Determine the [X, Y] coordinate at the center of the cell enclosing the given text.  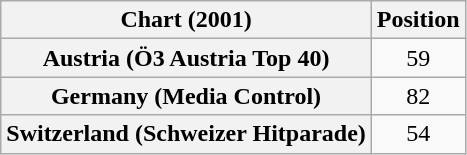
Austria (Ö3 Austria Top 40) [186, 58]
59 [418, 58]
Germany (Media Control) [186, 96]
Chart (2001) [186, 20]
54 [418, 134]
Switzerland (Schweizer Hitparade) [186, 134]
82 [418, 96]
Position [418, 20]
